Detect which cell encompasses the target text, then output its (x, y) center coordinate. 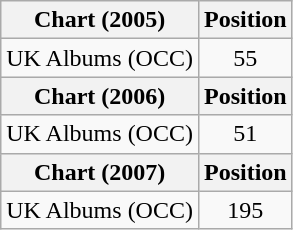
51 (245, 134)
Chart (2007) (100, 172)
195 (245, 210)
Chart (2005) (100, 20)
55 (245, 58)
Chart (2006) (100, 96)
